For the text-containing cell, return its midpoint in (x, y) coordinate format. 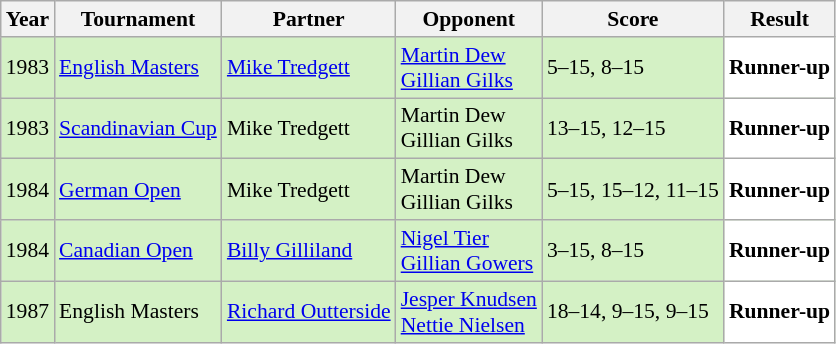
5–15, 8–15 (633, 68)
Result (780, 19)
5–15, 15–12, 11–15 (633, 190)
Year (28, 19)
Canadian Open (138, 250)
3–15, 8–15 (633, 250)
Partner (309, 19)
13–15, 12–15 (633, 128)
Jesper Knudsen Nettie Nielsen (469, 312)
German Open (138, 190)
Tournament (138, 19)
Scandinavian Cup (138, 128)
Richard Outterside (309, 312)
1987 (28, 312)
Billy Gilliland (309, 250)
Nigel Tier Gillian Gowers (469, 250)
Opponent (469, 19)
18–14, 9–15, 9–15 (633, 312)
Score (633, 19)
